Determine the (X, Y) coordinate at the center of the cell enclosing the given text.  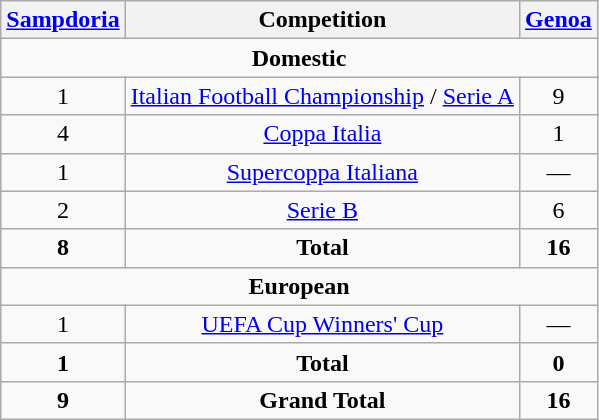
8 (63, 248)
Grand Total (322, 400)
Competition (322, 20)
UEFA Cup Winners' Cup (322, 324)
Italian Football Championship / Serie A (322, 96)
Domestic (300, 58)
2 (63, 210)
Supercoppa Italiana (322, 172)
European (300, 286)
0 (559, 362)
Sampdoria (63, 20)
Genoa (559, 20)
Serie B (322, 210)
6 (559, 210)
Coppa Italia (322, 134)
4 (63, 134)
